Search for the cell housing the specified text and yield its [X, Y] center coordinate. 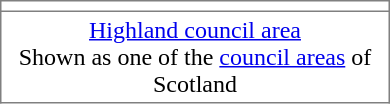
Highland council area Shown as one of the council areas of Scotland [195, 57]
